Identify which cell holds the provided text, then report its (X, Y) central coordinate. 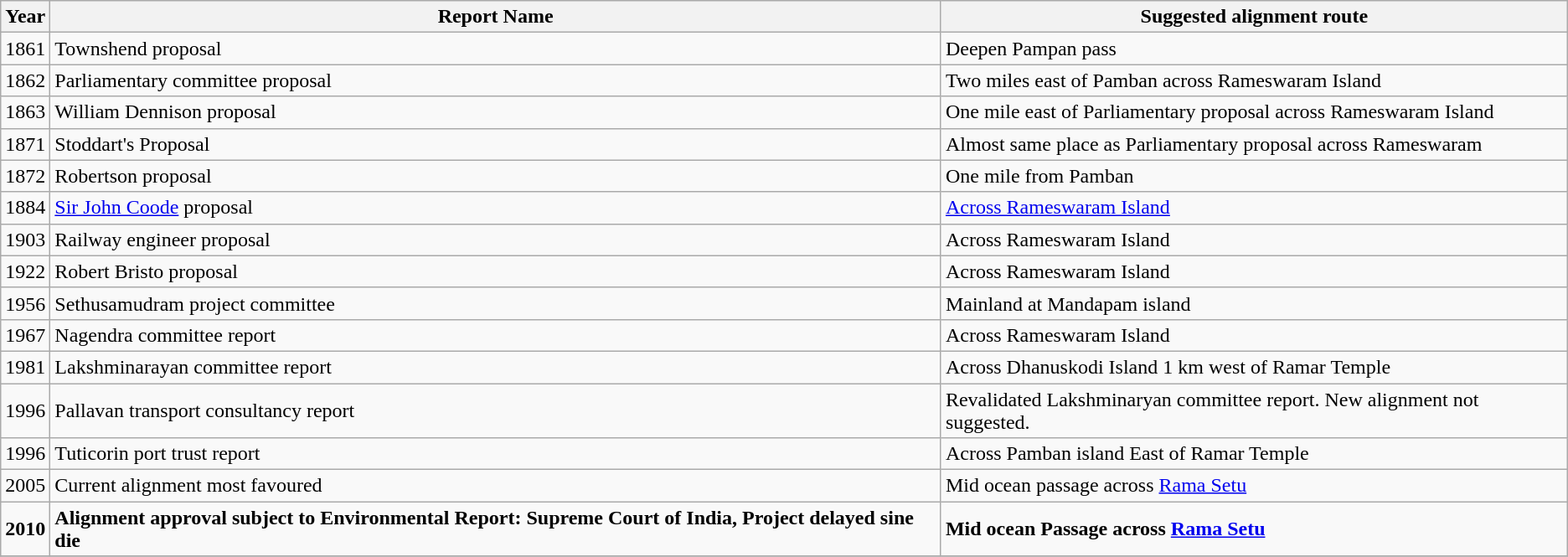
Across Pamban island East of Ramar Temple (1254, 454)
Mid ocean Passage across Rama Setu (1254, 529)
Pallavan transport consultancy report (496, 410)
Stoddart's Proposal (496, 144)
Mainland at Mandapam island (1254, 303)
Almost same place as Parliamentary proposal across Rameswaram (1254, 144)
Year (25, 17)
Sir John Coode proposal (496, 208)
Tuticorin port trust report (496, 454)
Nagendra committee report (496, 335)
Robertson proposal (496, 176)
2005 (25, 486)
2010 (25, 529)
Railway engineer proposal (496, 240)
One mile from Pamban (1254, 176)
Townshend proposal (496, 49)
1922 (25, 271)
1956 (25, 303)
1903 (25, 240)
1861 (25, 49)
Report Name (496, 17)
Lakshminarayan committee report (496, 367)
Revalidated Lakshminaryan committee report. New alignment not suggested. (1254, 410)
Across Dhanuskodi Island 1 km west of Ramar Temple (1254, 367)
William Dennison proposal (496, 112)
Alignment approval subject to Environmental Report: Supreme Court of India, Project delayed sine die (496, 529)
1871 (25, 144)
Current alignment most favoured (496, 486)
Two miles east of Pamban across Rameswaram Island (1254, 80)
1862 (25, 80)
Robert Bristo proposal (496, 271)
Suggested alignment route (1254, 17)
Deepen Pampan pass (1254, 49)
One mile east of Parliamentary proposal across Rameswaram Island (1254, 112)
1872 (25, 176)
1884 (25, 208)
1967 (25, 335)
Sethusamudram project committee (496, 303)
1981 (25, 367)
1863 (25, 112)
Mid ocean passage across Rama Setu (1254, 486)
Parliamentary committee proposal (496, 80)
